From the cell containing the given text, extract its center point as (x, y) coordinate. 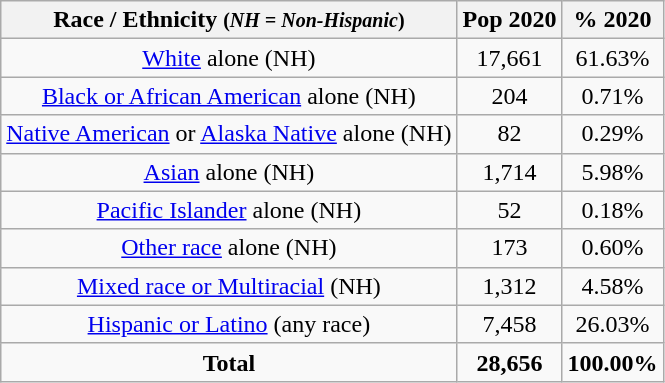
Asian alone (NH) (229, 172)
100.00% (612, 362)
0.29% (612, 134)
26.03% (612, 324)
7,458 (510, 324)
White alone (NH) (229, 58)
173 (510, 248)
28,656 (510, 362)
5.98% (612, 172)
Pacific Islander alone (NH) (229, 210)
52 (510, 210)
1,312 (510, 286)
1,714 (510, 172)
4.58% (612, 286)
Hispanic or Latino (any race) (229, 324)
Pop 2020 (510, 20)
82 (510, 134)
Native American or Alaska Native alone (NH) (229, 134)
% 2020 (612, 20)
Other race alone (NH) (229, 248)
Race / Ethnicity (NH = Non-Hispanic) (229, 20)
Total (229, 362)
0.60% (612, 248)
204 (510, 96)
0.71% (612, 96)
Mixed race or Multiracial (NH) (229, 286)
61.63% (612, 58)
17,661 (510, 58)
0.18% (612, 210)
Black or African American alone (NH) (229, 96)
